Return the [x, y] coordinate for the center point of the cell that contains the specified text.  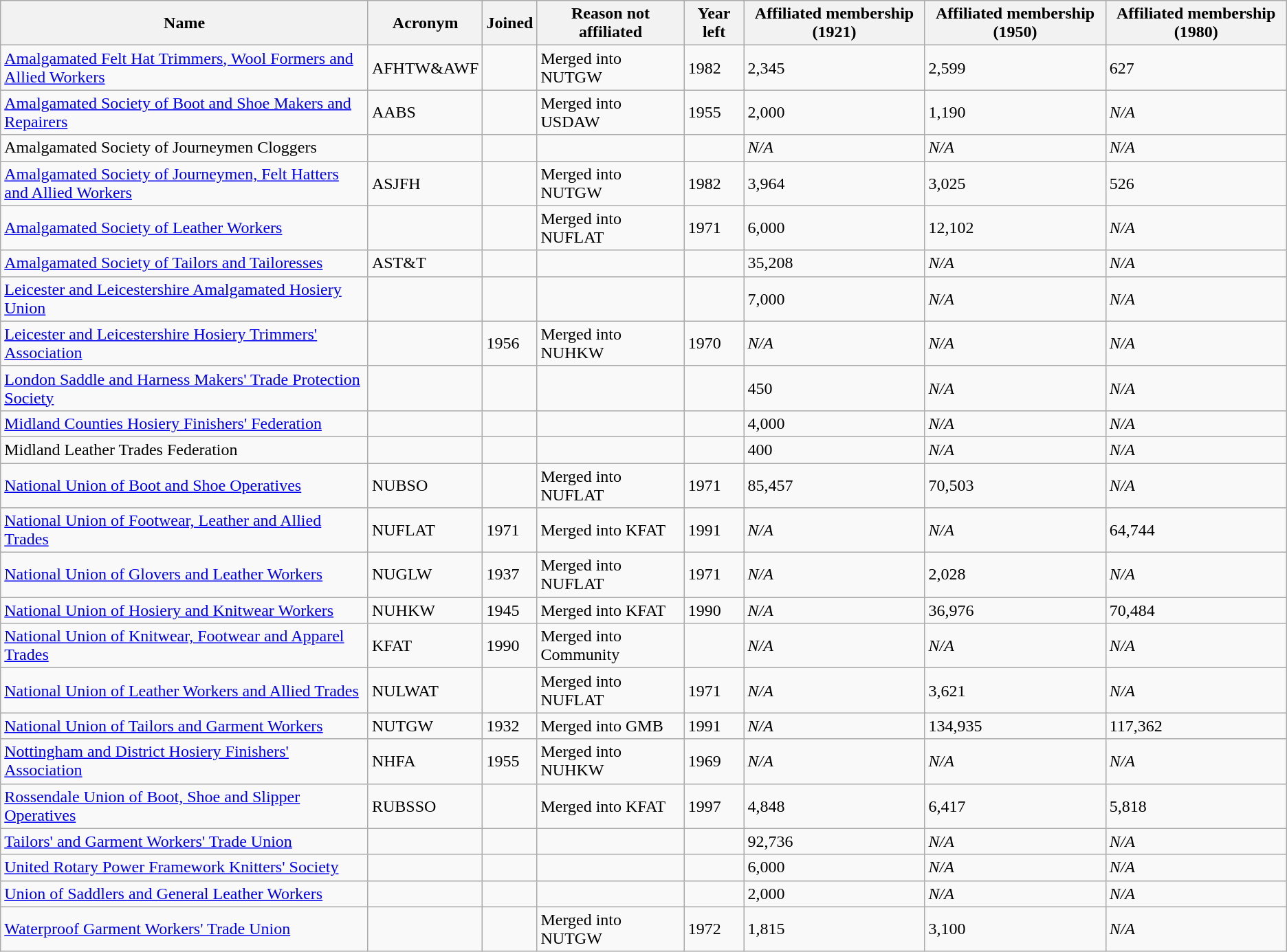
NUBSO [425, 485]
Reason not affiliated [610, 23]
64,744 [1196, 531]
NHFA [425, 762]
National Union of Knitwear, Footwear and Apparel Trades [184, 646]
1945 [510, 610]
Name [184, 23]
12,102 [1015, 228]
1,190 [1015, 113]
92,736 [835, 841]
3,964 [835, 183]
NUHKW [425, 610]
Nottingham and District Hosiery Finishers' Association [184, 762]
London Saddle and Harness Makers' Trade Protection Society [184, 388]
70,503 [1015, 485]
United Rotary Power Framework Knitters' Society [184, 867]
National Union of Boot and Shoe Operatives [184, 485]
NUGLW [425, 575]
400 [835, 450]
450 [835, 388]
AFHTW&AWF [425, 67]
Affiliated membership (1950) [1015, 23]
RUBSSO [425, 806]
3,025 [1015, 183]
5,818 [1196, 806]
1997 [714, 806]
Amalgamated Society of Boot and Shoe Makers and Repairers [184, 113]
Waterproof Garment Workers' Trade Union [184, 929]
Merged into USDAW [610, 113]
Amalgamated Society of Journeymen Cloggers [184, 148]
Midland Leather Trades Federation [184, 450]
Affiliated membership (1980) [1196, 23]
627 [1196, 67]
Joined [510, 23]
1969 [714, 762]
Merged into Community [610, 646]
1937 [510, 575]
1,815 [835, 929]
1932 [510, 726]
National Union of Leather Workers and Allied Trades [184, 690]
ASJFH [425, 183]
85,457 [835, 485]
1970 [714, 344]
National Union of Tailors and Garment Workers [184, 726]
Tailors' and Garment Workers' Trade Union [184, 841]
117,362 [1196, 726]
AABS [425, 113]
NUTGW [425, 726]
526 [1196, 183]
2,345 [835, 67]
AST&T [425, 263]
3,100 [1015, 929]
Amalgamated Felt Hat Trimmers, Wool Formers and Allied Workers [184, 67]
NULWAT [425, 690]
35,208 [835, 263]
4,848 [835, 806]
3,621 [1015, 690]
Midland Counties Hosiery Finishers' Federation [184, 423]
Union of Saddlers and General Leather Workers [184, 894]
Rossendale Union of Boot, Shoe and Slipper Operatives [184, 806]
2,028 [1015, 575]
National Union of Glovers and Leather Workers [184, 575]
KFAT [425, 646]
Leicester and Leicestershire Hosiery Trimmers' Association [184, 344]
36,976 [1015, 610]
1956 [510, 344]
Acronym [425, 23]
134,935 [1015, 726]
7,000 [835, 298]
70,484 [1196, 610]
Amalgamated Society of Tailors and Tailoresses [184, 263]
6,417 [1015, 806]
Merged into GMB [610, 726]
Amalgamated Society of Journeymen, Felt Hatters and Allied Workers [184, 183]
2,599 [1015, 67]
Year left [714, 23]
Amalgamated Society of Leather Workers [184, 228]
Affiliated membership (1921) [835, 23]
Leicester and Leicestershire Amalgamated Hosiery Union [184, 298]
1972 [714, 929]
National Union of Footwear, Leather and Allied Trades [184, 531]
4,000 [835, 423]
NUFLAT [425, 531]
National Union of Hosiery and Knitwear Workers [184, 610]
